Pinpoint the cell where the given text exists, returning its (x, y) midpoint coordinate. 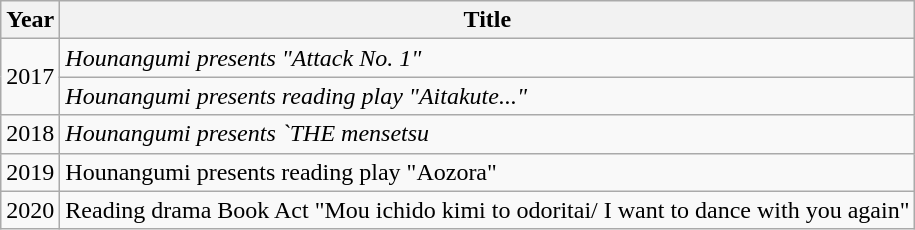
2020 (30, 210)
Hounangumi presents reading play "Aozora" (488, 172)
2017 (30, 77)
Year (30, 20)
Title (488, 20)
2019 (30, 172)
Hounangumi presents reading play "Aitakute..." (488, 96)
2018 (30, 134)
Hounangumi presents "Attack No. 1" (488, 58)
Reading drama Book Act "Mou ichido kimi to odoritai/ I want to dance with you again" (488, 210)
Hounangumi presents `THE mensetsu (488, 134)
